Scan for the cell matching the given text and deliver its (X, Y) coordinate at center. 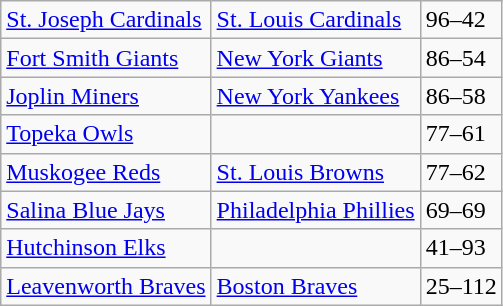
New York Yankees (316, 96)
Salina Blue Jays (106, 210)
77–62 (461, 172)
Muskogee Reds (106, 172)
86–58 (461, 96)
Hutchinson Elks (106, 248)
Philadelphia Phillies (316, 210)
Leavenworth Braves (106, 286)
77–61 (461, 134)
Fort Smith Giants (106, 58)
Boston Braves (316, 286)
86–54 (461, 58)
St. Louis Browns (316, 172)
69–69 (461, 210)
41–93 (461, 248)
St. Joseph Cardinals (106, 20)
St. Louis Cardinals (316, 20)
25–112 (461, 286)
Topeka Owls (106, 134)
96–42 (461, 20)
New York Giants (316, 58)
Joplin Miners (106, 96)
